Output the (X, Y) coordinate of the center of the cell containing the given text.  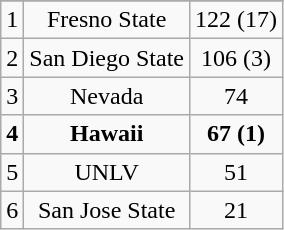
51 (236, 172)
Fresno State (107, 20)
106 (3) (236, 58)
3 (12, 96)
21 (236, 210)
6 (12, 210)
San Jose State (107, 210)
4 (12, 134)
UNLV (107, 172)
74 (236, 96)
Hawaii (107, 134)
2 (12, 58)
Nevada (107, 96)
1 (12, 20)
San Diego State (107, 58)
5 (12, 172)
122 (17) (236, 20)
67 (1) (236, 134)
